Find where the given text appears and provide that cell's center as [X, Y] coordinate. 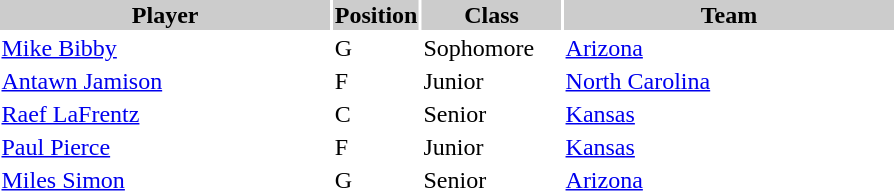
Paul Pierce [165, 147]
G [376, 48]
North Carolina [729, 81]
Arizona [729, 48]
Raef LaFrentz [165, 114]
C [376, 114]
Class [492, 15]
Player [165, 15]
Antawn Jamison [165, 81]
Position [376, 15]
Senior [492, 114]
Sophomore [492, 48]
Team [729, 15]
Mike Bibby [165, 48]
